Search for the cell housing the specified text and yield its (X, Y) center coordinate. 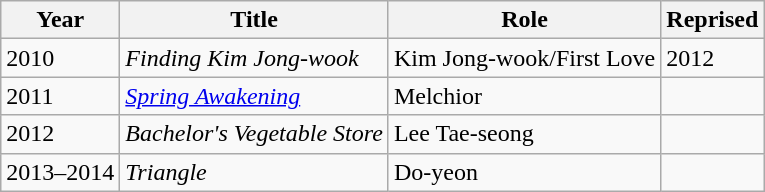
Finding Kim Jong-wook (254, 58)
Spring Awakening (254, 96)
Reprised (712, 20)
Bachelor's Vegetable Store (254, 134)
Role (524, 20)
Lee Tae-seong (524, 134)
2013–2014 (60, 172)
2011 (60, 96)
Melchior (524, 96)
Triangle (254, 172)
Do-yeon (524, 172)
Year (60, 20)
2010 (60, 58)
Kim Jong-wook/First Love (524, 58)
Title (254, 20)
